Scan for the cell matching the given text and deliver its [X, Y] coordinate at center. 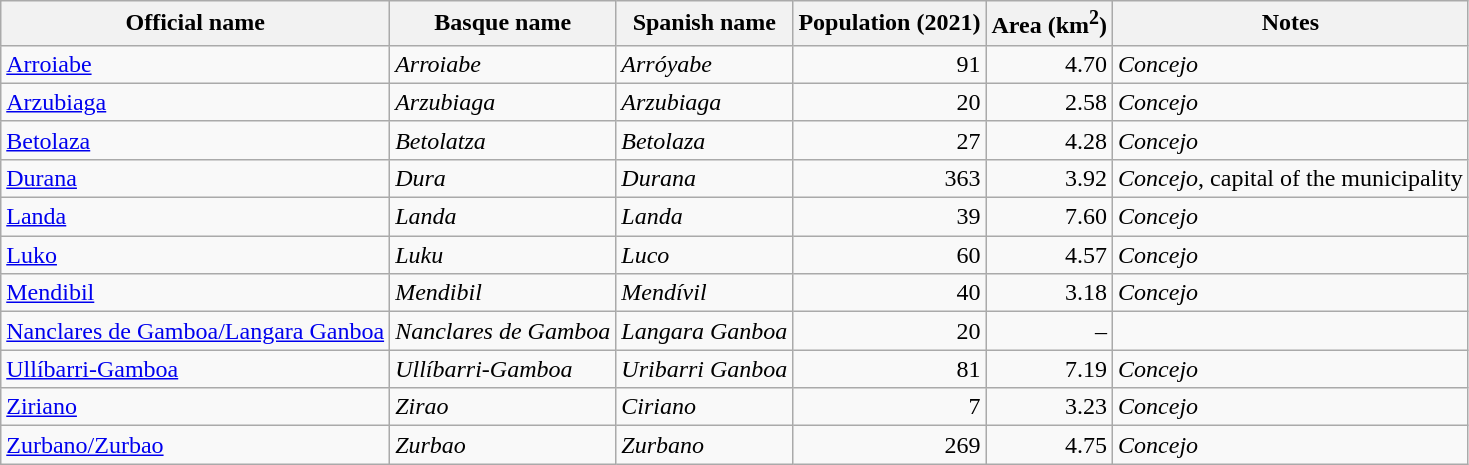
Notes [1291, 24]
Concejo, capital of the municipality [1291, 178]
3.92 [1050, 178]
4.70 [1050, 64]
269 [890, 445]
Nanclares de Gamboa/Langara Ganboa [196, 331]
Luco [704, 255]
27 [890, 140]
Basque name [503, 24]
Zurbano [704, 445]
91 [890, 64]
Mendívil [704, 293]
39 [890, 217]
4.57 [1050, 255]
Arróyabe [704, 64]
3.23 [1050, 407]
363 [890, 178]
– [1050, 331]
3.18 [1050, 293]
Langara Ganboa [704, 331]
81 [890, 369]
Luku [503, 255]
Zurbano/Zurbao [196, 445]
7 [890, 407]
Ziriano [196, 407]
Area (km2) [1050, 24]
Official name [196, 24]
Population (2021) [890, 24]
2.58 [1050, 102]
Betolatza [503, 140]
Uribarri Ganboa [704, 369]
Spanish name [704, 24]
60 [890, 255]
40 [890, 293]
Luko [196, 255]
4.28 [1050, 140]
Ciriano [704, 407]
Nanclares de Gamboa [503, 331]
Dura [503, 178]
4.75 [1050, 445]
7.60 [1050, 217]
Zurbao [503, 445]
Zirao [503, 407]
7.19 [1050, 369]
